Pinpoint the cell where the given text exists, returning its (x, y) midpoint coordinate. 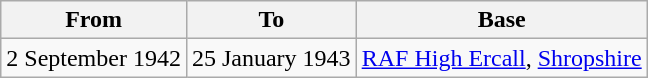
25 January 1943 (271, 58)
Base (502, 20)
To (271, 20)
From (94, 20)
RAF High Ercall, Shropshire (502, 58)
2 September 1942 (94, 58)
